Return the (X, Y) coordinate for the center point of the cell that contains the specified text.  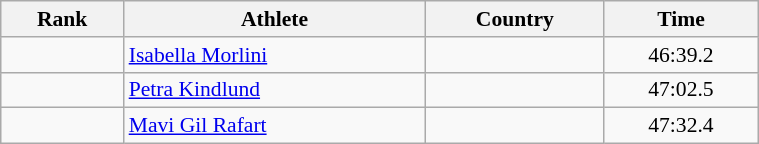
Petra Kindlund (275, 90)
Isabella Morlini (275, 55)
47:02.5 (680, 90)
Time (680, 19)
Mavi Gil Rafart (275, 126)
46:39.2 (680, 55)
Athlete (275, 19)
47:32.4 (680, 126)
Rank (62, 19)
Country (514, 19)
